Return [x, y] of the center of cell containing provided text 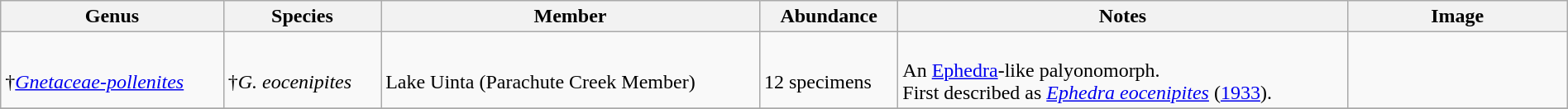
Genus [112, 17]
Image [1457, 17]
†Gnetaceae-pollenites [112, 70]
†G. eocenipites [302, 70]
Member [571, 17]
Notes [1123, 17]
Lake Uinta (Parachute Creek Member) [571, 70]
12 specimens [829, 70]
An Ephedra-like palyonomorph.First described as Ephedra eocenipites (1933). [1123, 70]
Species [302, 17]
Abundance [829, 17]
